Scan for the cell matching the given text and deliver its (x, y) coordinate at center. 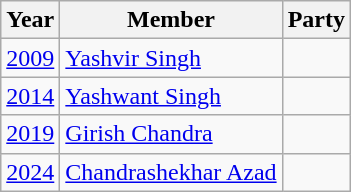
Yashvir Singh (171, 58)
Member (171, 20)
2024 (30, 172)
Year (30, 20)
Girish Chandra (171, 134)
2019 (30, 134)
Chandrashekhar Azad (171, 172)
2009 (30, 58)
2014 (30, 96)
Yashwant Singh (171, 96)
Party (316, 20)
